Extract the (x, y) coordinate from the center of the cell holding the provided text.  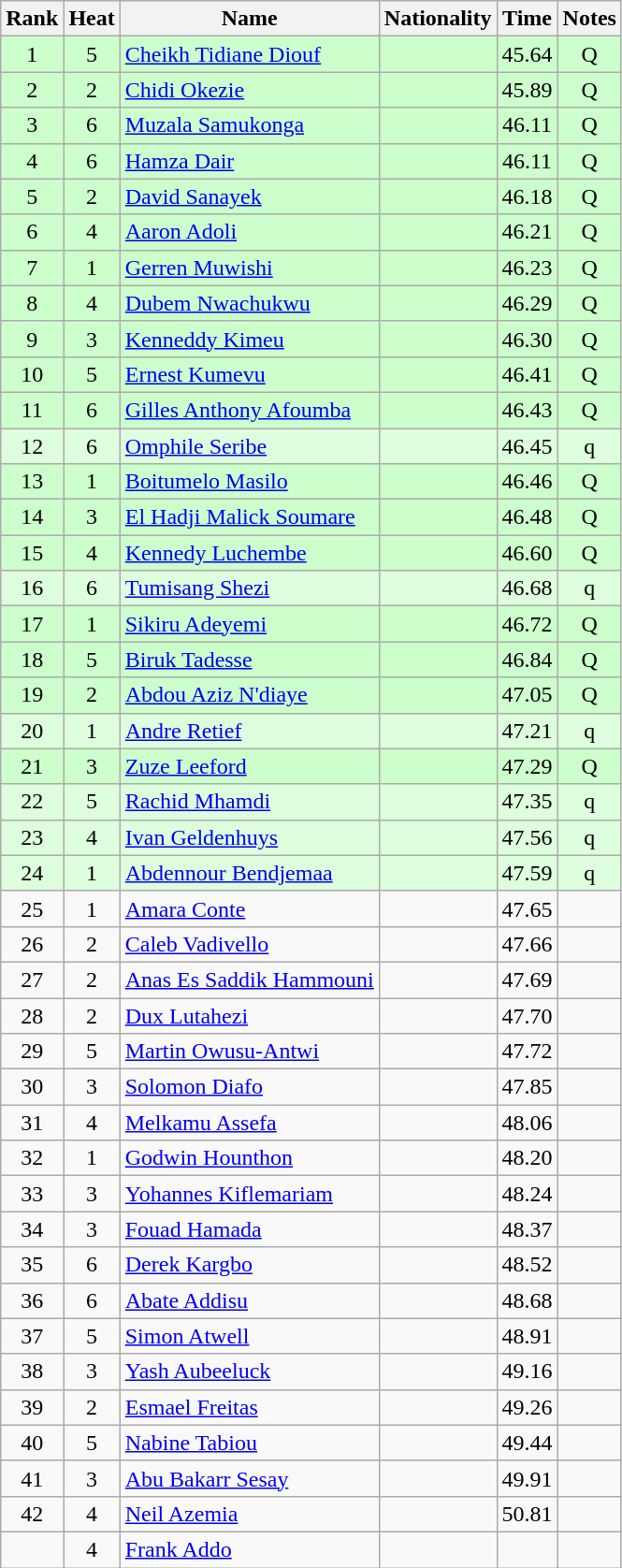
Omphile Seribe (249, 446)
Yash Aubeeluck (249, 1372)
7 (32, 268)
21 (32, 766)
Abdennour Bendjemaa (249, 873)
13 (32, 482)
Abate Addisu (249, 1300)
46.68 (528, 588)
Hamza Dair (249, 161)
11 (32, 410)
37 (32, 1336)
Esmael Freitas (249, 1407)
9 (32, 339)
39 (32, 1407)
24 (32, 873)
48.91 (528, 1336)
Melkamu Assefa (249, 1123)
Gilles Anthony Afoumba (249, 410)
Biruk Tadesse (249, 660)
19 (32, 695)
47.29 (528, 766)
Notes (589, 19)
32 (32, 1158)
17 (32, 624)
18 (32, 660)
El Hadji Malick Soumare (249, 517)
Kennedy Luchembe (249, 553)
46.48 (528, 517)
Abdou Aziz N'diaye (249, 695)
47.69 (528, 980)
46.46 (528, 482)
Aaron Adoli (249, 232)
Frank Addo (249, 1549)
45.64 (528, 54)
Dux Lutahezi (249, 1015)
48.68 (528, 1300)
Martin Owusu-Antwi (249, 1052)
33 (32, 1194)
47.35 (528, 802)
Nabine Tabiou (249, 1443)
46.72 (528, 624)
Tumisang Shezi (249, 588)
Godwin Hounthon (249, 1158)
31 (32, 1123)
38 (32, 1372)
34 (32, 1229)
Abu Bakarr Sesay (249, 1478)
Solomon Diafo (249, 1087)
49.16 (528, 1372)
12 (32, 446)
16 (32, 588)
Caleb Vadivello (249, 944)
10 (32, 374)
20 (32, 731)
40 (32, 1443)
47.70 (528, 1015)
25 (32, 908)
28 (32, 1015)
46.84 (528, 660)
Yohannes Kiflemariam (249, 1194)
Kenneddy Kimeu (249, 339)
47.66 (528, 944)
46.29 (528, 303)
Anas Es Saddik Hammouni (249, 980)
Cheikh Tidiane Diouf (249, 54)
Fouad Hamada (249, 1229)
Rachid Mhamdi (249, 802)
Dubem Nwachukwu (249, 303)
49.44 (528, 1443)
48.37 (528, 1229)
35 (32, 1265)
47.59 (528, 873)
48.52 (528, 1265)
Neil Azemia (249, 1514)
45.89 (528, 90)
47.56 (528, 837)
36 (32, 1300)
46.60 (528, 553)
Nationality (438, 19)
Andre Retief (249, 731)
15 (32, 553)
46.21 (528, 232)
50.81 (528, 1514)
30 (32, 1087)
22 (32, 802)
23 (32, 837)
Time (528, 19)
46.30 (528, 339)
46.23 (528, 268)
47.72 (528, 1052)
David Sanayek (249, 196)
46.43 (528, 410)
Sikiru Adeyemi (249, 624)
Rank (32, 19)
Amara Conte (249, 908)
Simon Atwell (249, 1336)
42 (32, 1514)
48.24 (528, 1194)
Gerren Muwishi (249, 268)
Ernest Kumevu (249, 374)
8 (32, 303)
14 (32, 517)
48.06 (528, 1123)
27 (32, 980)
Boitumelo Masilo (249, 482)
46.41 (528, 374)
Name (249, 19)
47.05 (528, 695)
47.85 (528, 1087)
Chidi Okezie (249, 90)
Muzala Samukonga (249, 125)
26 (32, 944)
46.45 (528, 446)
47.65 (528, 908)
29 (32, 1052)
49.26 (528, 1407)
41 (32, 1478)
47.21 (528, 731)
48.20 (528, 1158)
49.91 (528, 1478)
Zuze Leeford (249, 766)
Derek Kargbo (249, 1265)
Ivan Geldenhuys (249, 837)
46.18 (528, 196)
Heat (92, 19)
